For the text-containing cell, return its midpoint in (x, y) coordinate format. 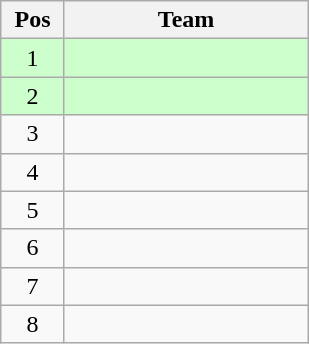
4 (33, 172)
1 (33, 58)
5 (33, 210)
7 (33, 286)
8 (33, 324)
2 (33, 96)
Pos (33, 20)
6 (33, 248)
3 (33, 134)
Team (186, 20)
